Provide the [x, y] coordinate of the cell's center where the given text is located.  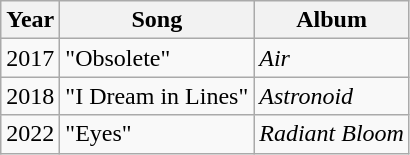
Album [332, 20]
2022 [30, 134]
Radiant Bloom [332, 134]
"I Dream in Lines" [157, 96]
"Obsolete" [157, 58]
2018 [30, 96]
"Eyes" [157, 134]
Air [332, 58]
Year [30, 20]
Song [157, 20]
2017 [30, 58]
Astronoid [332, 96]
